Provide the [X, Y] coordinate of the cell's center where the given text is located.  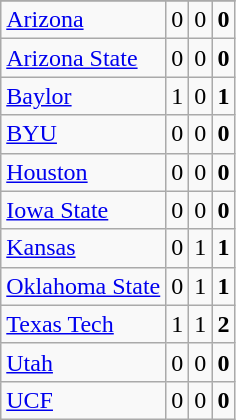
Houston [84, 172]
Utah [84, 362]
Iowa State [84, 210]
Arizona [84, 20]
BYU [84, 134]
2 [224, 324]
Baylor [84, 96]
Oklahoma State [84, 286]
Texas Tech [84, 324]
Arizona State [84, 58]
Kansas [84, 248]
UCF [84, 400]
